Detect which cell encompasses the target text, then output its [x, y] center coordinate. 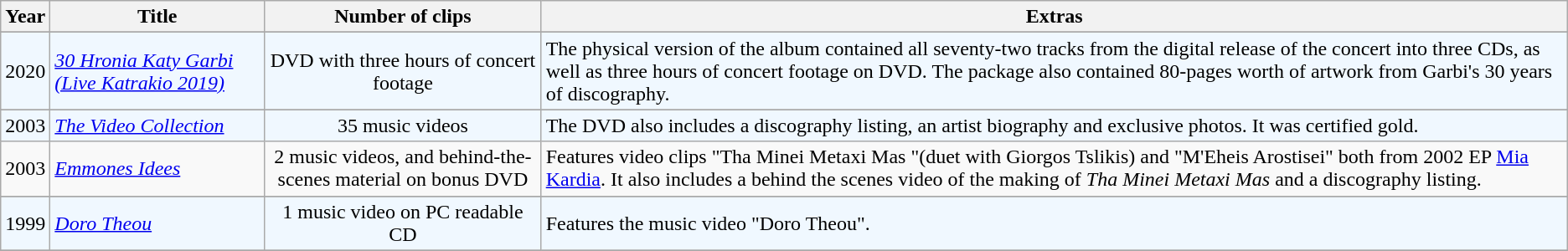
Features the music video "Doro Theou". [1054, 223]
2 music videos, and behind-the-scenes material on bonus DVD [403, 169]
Extras [1054, 17]
30 Hronia Katy Garbi (Live Katrakio 2019) [157, 71]
The Video Collection [157, 125]
DVD with three hours of concert footage [403, 71]
2020 [25, 71]
Number of clips [403, 17]
Title [157, 17]
35 music videos [403, 125]
Year [25, 17]
The DVD also includes a discography listing, an artist biography and exclusive photos. It was certified gold. [1054, 125]
Emmones Idees [157, 169]
1 music video on PC readable CD [403, 223]
Doro Theou [157, 223]
1999 [25, 223]
